Capture the cell that displays the provided text and extract its (x, y) central coordinate. 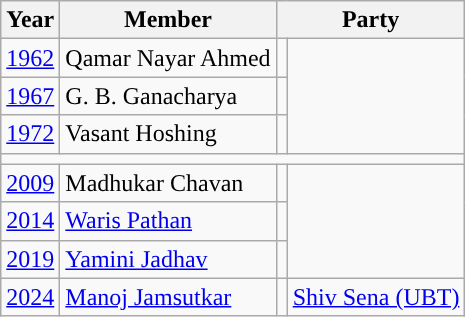
2014 (30, 221)
Manoj Jamsutkar (168, 297)
Qamar Nayar Ahmed (168, 58)
Waris Pathan (168, 221)
Year (30, 20)
1972 (30, 134)
1967 (30, 96)
Madhukar Chavan (168, 183)
Yamini Jadhav (168, 259)
2024 (30, 297)
G. B. Ganacharya (168, 96)
2019 (30, 259)
Shiv Sena (UBT) (376, 297)
Member (168, 20)
Party (370, 20)
1962 (30, 58)
Vasant Hoshing (168, 134)
2009 (30, 183)
